From the cell containing the given text, extract its center point as (x, y) coordinate. 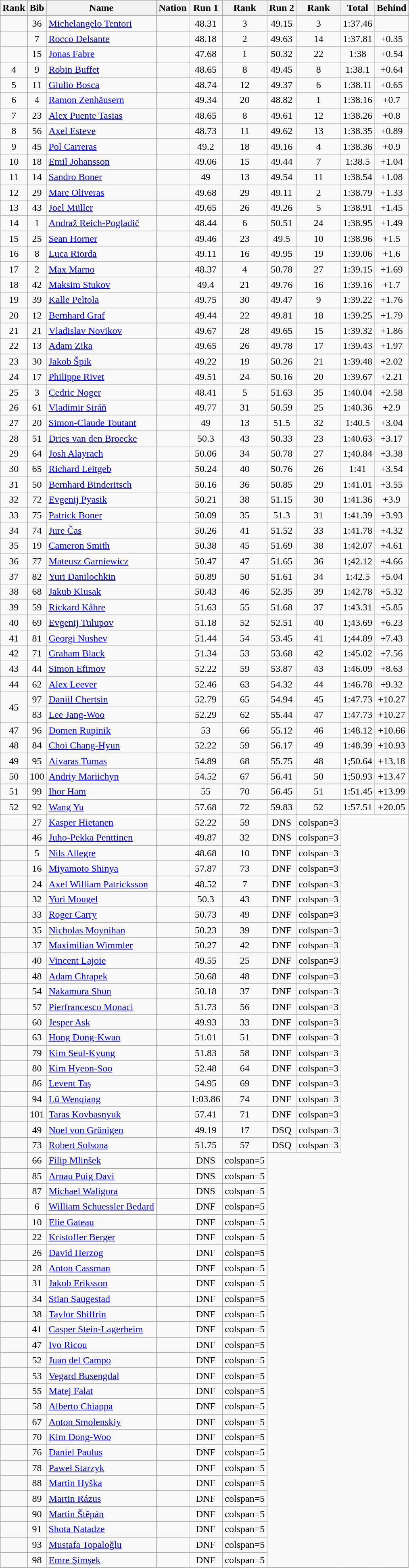
1:39.32 (358, 331)
Jonas Fabre (102, 54)
Bib (37, 8)
49.51 (206, 377)
49.61 (282, 115)
Rocco Delsante (102, 39)
94 (37, 1099)
49.77 (206, 407)
+0.64 (391, 69)
49.78 (282, 346)
+1.7 (391, 285)
51.34 (206, 653)
1:39.06 (358, 254)
56.41 (282, 776)
Vladislav Novikov (102, 331)
81 (37, 638)
Sandro Boner (102, 177)
Shota Natadze (102, 1529)
1:38.35 (358, 131)
Robin Buffet (102, 69)
Martin Štĕpán (102, 1514)
Run 1 (206, 8)
49.81 (282, 315)
Andraž Reich-Pogladič (102, 223)
Giulio Bosca (102, 85)
51.73 (206, 1007)
+7.56 (391, 653)
1:48.39 (358, 746)
Aivaras Tumas (102, 761)
Jesper Ask (102, 1022)
Joel Müller (102, 208)
+4.32 (391, 530)
+0.9 (391, 146)
49.54 (282, 177)
Ivo Ricou (102, 1345)
1:38.54 (358, 177)
1:37.46 (358, 23)
Simon-Claude Toutant (102, 423)
Dries van den Broecke (102, 438)
1;40.84 (358, 454)
100 (37, 776)
Axel Esteve (102, 131)
+5.04 (391, 576)
Alex Leever (102, 684)
92 (37, 807)
Richard Leitgeb (102, 469)
Martin Hyška (102, 1483)
Max Marno (102, 269)
+1.86 (391, 331)
1;43.69 (358, 623)
97 (37, 700)
60 (37, 1022)
50.24 (206, 469)
Choi Chang-Hyun (102, 746)
51.52 (282, 530)
48.44 (206, 223)
1:38.5 (358, 161)
49.5 (282, 239)
Noel von Grünigen (102, 1130)
+20.05 (391, 807)
+13.47 (391, 776)
Kasper Hietanen (102, 822)
49.06 (206, 161)
1:03.86 (206, 1099)
1:38.26 (358, 115)
53.87 (282, 669)
Graham Black (102, 653)
Mustafa Topaloğlu (102, 1545)
51.18 (206, 623)
1:39.43 (358, 346)
+1.76 (391, 300)
+0.89 (391, 131)
51.65 (282, 561)
61 (37, 407)
+1.79 (391, 315)
1:46.09 (358, 669)
50.06 (206, 454)
Evgenij Pyasik (102, 500)
+1.49 (391, 223)
49.47 (282, 300)
48.68 (206, 853)
+4.66 (391, 561)
50.43 (206, 592)
50.85 (282, 484)
Nation (173, 8)
95 (37, 761)
Matej Falat (102, 1391)
Kristoffer Berger (102, 1237)
Maximilian Wimmler (102, 945)
89 (37, 1499)
Axel William Patricksson (102, 884)
1:38.91 (358, 208)
54.94 (282, 700)
48.73 (206, 131)
49.68 (206, 193)
Alex Puente Tasias (102, 115)
Vladimir Siráň (102, 407)
49.46 (206, 239)
49.93 (206, 1022)
+2.21 (391, 377)
Kalle Peltola (102, 300)
1:42.5 (358, 576)
Jure Čas (102, 530)
1:41.78 (358, 530)
Emre Şimşek (102, 1560)
1:41 (358, 469)
Pierfrancesco Monaci (102, 1007)
49.19 (206, 1130)
Taylor Shiffrin (102, 1314)
Paweł Starzyk (102, 1468)
75 (37, 515)
Kim Hyeon-Soo (102, 1068)
49.55 (206, 961)
Cedric Noger (102, 392)
51.44 (206, 638)
50.23 (206, 930)
1:39.48 (358, 361)
1:38.36 (358, 146)
Total (358, 8)
53.68 (282, 653)
48.31 (206, 23)
Yuri Mougel (102, 899)
49.37 (282, 85)
50.09 (206, 515)
49.22 (206, 361)
+0.7 (391, 100)
Ramon Zenhäusern (102, 100)
Bernhard Graf (102, 315)
Sean Horner (102, 239)
Filip Mlinšek (102, 1160)
57.87 (206, 868)
52.79 (206, 700)
Nicholas Moynihan (102, 930)
1:38.1 (358, 69)
Daniel Paulus (102, 1453)
101 (37, 1114)
Wang Yu (102, 807)
1;44.89 (358, 638)
55.75 (282, 761)
84 (37, 746)
+0.35 (391, 39)
+6.23 (391, 623)
+0.8 (391, 115)
1:38 (358, 54)
54.95 (206, 1084)
50.38 (206, 546)
49.62 (282, 131)
48.74 (206, 85)
+2.02 (391, 361)
+1.04 (391, 161)
1:42.78 (358, 592)
52.35 (282, 592)
1:39.67 (358, 377)
48.52 (206, 884)
1:57.51 (358, 807)
+3.54 (391, 469)
1;50.64 (358, 761)
47.68 (206, 54)
54.32 (282, 684)
50.51 (282, 223)
1:51.45 (358, 792)
55.44 (282, 715)
49.95 (282, 254)
Name (102, 8)
1:41.36 (358, 500)
77 (37, 561)
51.5 (282, 423)
David Herzog (102, 1253)
+1.5 (391, 239)
56.45 (282, 792)
49.16 (282, 146)
Nils Allegre (102, 853)
79 (37, 1053)
49.75 (206, 300)
87 (37, 1191)
1:41.39 (358, 515)
49.34 (206, 100)
Domen Rupinik (102, 730)
55.12 (282, 730)
+13.99 (391, 792)
83 (37, 715)
Ihor Ham (102, 792)
51.68 (282, 607)
Vincent Lajoie (102, 961)
+10.93 (391, 746)
Alberto Chiappa (102, 1406)
Martin Rázus (102, 1499)
50.76 (282, 469)
1:41.01 (358, 484)
+5.32 (391, 592)
54.52 (206, 776)
50.18 (206, 992)
49.67 (206, 331)
49.76 (282, 285)
1:37.81 (358, 39)
Mateusz Garniewicz (102, 561)
51.69 (282, 546)
50.21 (206, 500)
1:38.79 (358, 193)
50.47 (206, 561)
Daniil Chertsin (102, 700)
90 (37, 1514)
Kim Seul-Kyung (102, 1053)
Elie Gateau (102, 1222)
+1.6 (391, 254)
52.51 (282, 623)
+3.9 (391, 500)
+2.9 (391, 407)
1:39.25 (358, 315)
+13.18 (391, 761)
Luca Riorda (102, 254)
Philippe Rivet (102, 377)
56.17 (282, 746)
48.18 (206, 39)
+2.58 (391, 392)
49.15 (282, 23)
52.29 (206, 715)
Jakob Eriksson (102, 1283)
48.82 (282, 100)
Juan del Campo (102, 1360)
82 (37, 576)
1:43.31 (358, 607)
53.45 (282, 638)
88 (37, 1483)
50.59 (282, 407)
1:45.02 (358, 653)
Hong Dong-Kwan (102, 1038)
1:38.96 (358, 239)
50.68 (206, 976)
78 (37, 1468)
Simon Efimov (102, 669)
Lee Jang-Woo (102, 715)
86 (37, 1084)
Marc Oliveras (102, 193)
54.89 (206, 761)
Run 2 (282, 8)
49.63 (282, 39)
Juho-Pekka Penttinen (102, 838)
Michael Waligora (102, 1191)
Yuri Danilochkin (102, 576)
1:39.15 (358, 269)
49.26 (282, 208)
1:38.16 (358, 100)
+1.08 (391, 177)
1:38.95 (358, 223)
Behind (391, 8)
Arnau Puig Davi (102, 1176)
85 (37, 1176)
1:39.22 (358, 300)
1:40.5 (358, 423)
Jakub Klusak (102, 592)
Anton Cassman (102, 1268)
William Schuessler Bedard (102, 1207)
49.45 (282, 69)
Rickard Kåhre (102, 607)
98 (37, 1560)
52.48 (206, 1068)
51.3 (282, 515)
48.37 (206, 269)
Jakob Špik (102, 361)
57.68 (206, 807)
1:48.12 (358, 730)
Lü Wenqiang (102, 1099)
51.83 (206, 1053)
Levent Taş (102, 1084)
76 (37, 1453)
+8.63 (391, 669)
Robert Solsona (102, 1145)
+10.66 (391, 730)
50.89 (206, 576)
49.4 (206, 285)
51.61 (282, 576)
Adam Chrapek (102, 976)
Michelangelo Tentori (102, 23)
1:38.11 (358, 85)
91 (37, 1529)
+3.17 (391, 438)
Kim Dong-Woo (102, 1437)
+1.33 (391, 193)
51.15 (282, 500)
Emil Johansson (102, 161)
+1.45 (391, 208)
Miyamoto Shinya (102, 868)
+3.93 (391, 515)
Josh Alayrach (102, 454)
57.41 (206, 1114)
48.41 (206, 392)
93 (37, 1545)
Patrick Boner (102, 515)
Taras Kovbasnyuk (102, 1114)
+1.97 (391, 346)
1:40.36 (358, 407)
Evgenij Tulupov (102, 623)
50.32 (282, 54)
+5.85 (391, 607)
+3.38 (391, 454)
96 (37, 730)
Casper Stein-Lagerheim (102, 1329)
99 (37, 792)
1:42.07 (358, 546)
1;50.93 (358, 776)
1:39.16 (358, 285)
Nakamura Shun (102, 992)
+3.04 (391, 423)
+1.69 (391, 269)
59.83 (282, 807)
Vegard Busengdal (102, 1375)
1;42.12 (358, 561)
+4.61 (391, 546)
+3.55 (391, 484)
Andriy Mariichyn (102, 776)
Georgi Nushev (102, 638)
50.33 (282, 438)
+9.32 (391, 684)
Cameron Smith (102, 546)
80 (37, 1068)
1:46.78 (358, 684)
Bernhard Binderitsch (102, 484)
Pol Carreras (102, 146)
1:40.04 (358, 392)
51.75 (206, 1145)
1:40.63 (358, 438)
+0.54 (391, 54)
Anton Smolenskiy (102, 1421)
50.27 (206, 945)
50.73 (206, 914)
51.01 (206, 1038)
49.2 (206, 146)
Stian Saugestad (102, 1299)
49.87 (206, 838)
+7.43 (391, 638)
Roger Carry (102, 914)
52.46 (206, 684)
Adam Zika (102, 346)
Maksim Stukov (102, 285)
+0.65 (391, 85)
